Extract the (x, y) coordinate from the center of the cell holding the provided text.  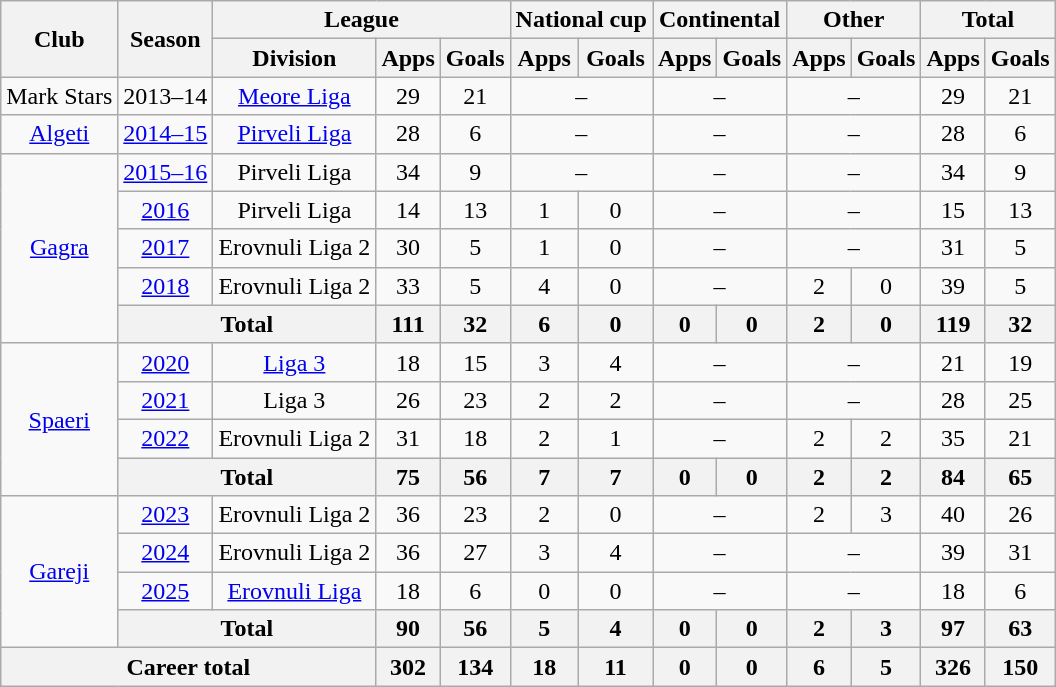
2017 (166, 248)
97 (953, 629)
Club (60, 39)
2018 (166, 286)
33 (408, 286)
2014–15 (166, 134)
National cup (581, 20)
Season (166, 39)
Career total (188, 667)
2023 (166, 515)
40 (953, 515)
35 (953, 438)
2013–14 (166, 96)
27 (475, 553)
Gagra (60, 248)
302 (408, 667)
119 (953, 324)
90 (408, 629)
Gareji (60, 572)
Continental (719, 20)
134 (475, 667)
63 (1020, 629)
Erovnuli Liga (294, 591)
Spaeri (60, 419)
2015–16 (166, 172)
11 (615, 667)
111 (408, 324)
2021 (166, 400)
150 (1020, 667)
Meore Liga (294, 96)
League (362, 20)
2016 (166, 210)
65 (1020, 477)
Division (294, 58)
30 (408, 248)
Mark Stars (60, 96)
25 (1020, 400)
75 (408, 477)
326 (953, 667)
2024 (166, 553)
14 (408, 210)
Other (854, 20)
2022 (166, 438)
2025 (166, 591)
Algeti (60, 134)
19 (1020, 362)
84 (953, 477)
2020 (166, 362)
